Return (x, y) of the center of cell containing provided text 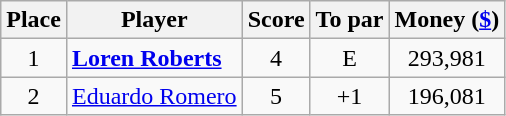
Place (34, 20)
+1 (350, 96)
Loren Roberts (154, 58)
Player (154, 20)
To par (350, 20)
Score (276, 20)
293,981 (447, 58)
Eduardo Romero (154, 96)
4 (276, 58)
196,081 (447, 96)
5 (276, 96)
Money ($) (447, 20)
E (350, 58)
2 (34, 96)
1 (34, 58)
